Identify which cell holds the provided text, then report its [X, Y] central coordinate. 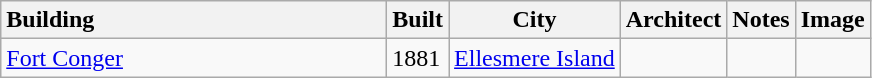
Fort Conger [194, 58]
Built [418, 20]
Image [832, 20]
City [535, 20]
Ellesmere Island [535, 58]
Architect [674, 20]
1881 [418, 58]
Building [194, 20]
Notes [761, 20]
